Scan for the cell matching the given text and deliver its [x, y] coordinate at center. 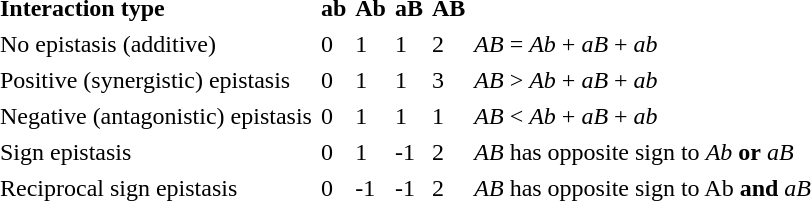
-1 [409, 152]
3 [448, 80]
